From the cell containing the given text, extract its center point as [X, Y] coordinate. 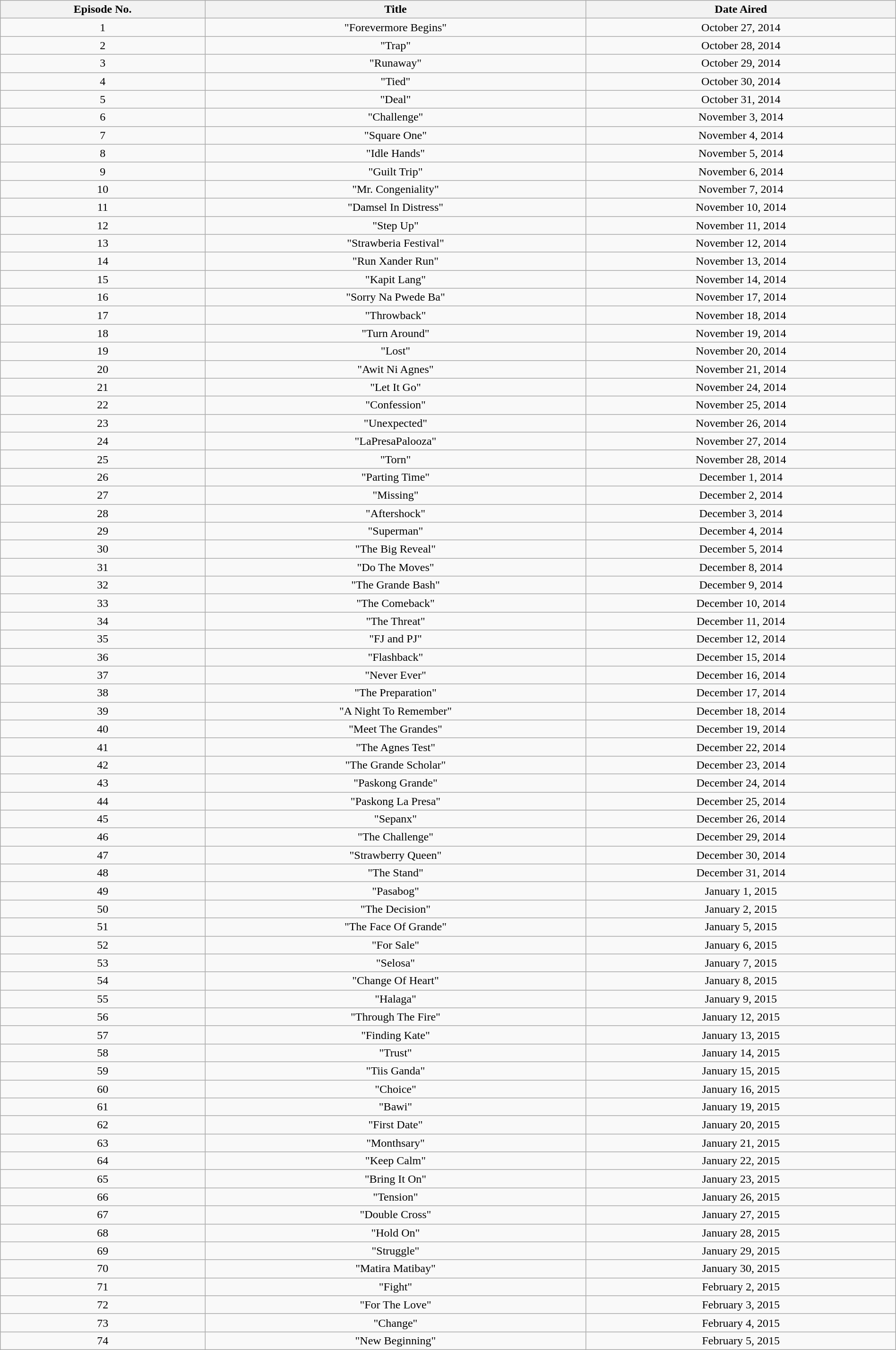
January 21, 2015 [741, 1143]
33 [103, 603]
27 [103, 495]
"Step Up" [396, 225]
"Torn" [396, 459]
"Tied" [396, 81]
24 [103, 441]
44 [103, 801]
November 11, 2014 [741, 225]
"Change Of Heart" [396, 981]
"Through The Fire" [396, 1017]
Episode No. [103, 9]
"Let It Go" [396, 387]
55 [103, 999]
December 29, 2014 [741, 837]
November 28, 2014 [741, 459]
57 [103, 1035]
"Parting Time" [396, 477]
"Throwback" [396, 315]
31 [103, 567]
43 [103, 783]
November 4, 2014 [741, 135]
December 10, 2014 [741, 603]
January 30, 2015 [741, 1269]
"Selosa" [396, 963]
January 13, 2015 [741, 1035]
"The Big Reveal" [396, 549]
"Aftershock" [396, 513]
2 [103, 45]
February 2, 2015 [741, 1287]
October 30, 2014 [741, 81]
December 31, 2014 [741, 873]
58 [103, 1053]
4 [103, 81]
October 31, 2014 [741, 99]
"Idle Hands" [396, 153]
13 [103, 243]
21 [103, 387]
26 [103, 477]
December 23, 2014 [741, 765]
"Matira Matibay" [396, 1269]
"Awit Ni Agnes" [396, 369]
42 [103, 765]
11 [103, 207]
December 1, 2014 [741, 477]
December 2, 2014 [741, 495]
"Forevermore Begins" [396, 27]
"Deal" [396, 99]
"The Face Of Grande" [396, 927]
November 12, 2014 [741, 243]
"A Night To Remember" [396, 711]
"Trap" [396, 45]
January 19, 2015 [741, 1107]
January 14, 2015 [741, 1053]
"Fight" [396, 1287]
63 [103, 1143]
"Tension" [396, 1197]
October 28, 2014 [741, 45]
32 [103, 585]
"Runaway" [396, 63]
35 [103, 639]
November 6, 2014 [741, 171]
6 [103, 117]
December 4, 2014 [741, 531]
12 [103, 225]
61 [103, 1107]
January 28, 2015 [741, 1233]
"Missing" [396, 495]
"Confession" [396, 405]
December 22, 2014 [741, 747]
"Sepanx" [396, 819]
December 3, 2014 [741, 513]
53 [103, 963]
"LaPresaPalooza" [396, 441]
"The Threat" [396, 621]
December 11, 2014 [741, 621]
"For Sale" [396, 945]
January 15, 2015 [741, 1071]
74 [103, 1341]
February 4, 2015 [741, 1323]
January 29, 2015 [741, 1251]
November 7, 2014 [741, 189]
"Choice" [396, 1089]
November 17, 2014 [741, 297]
66 [103, 1197]
October 27, 2014 [741, 27]
January 16, 2015 [741, 1089]
"The Preparation" [396, 693]
November 24, 2014 [741, 387]
52 [103, 945]
January 22, 2015 [741, 1161]
40 [103, 729]
67 [103, 1215]
"For The Love" [396, 1305]
November 3, 2014 [741, 117]
February 3, 2015 [741, 1305]
January 23, 2015 [741, 1179]
28 [103, 513]
54 [103, 981]
"Double Cross" [396, 1215]
25 [103, 459]
January 9, 2015 [741, 999]
November 26, 2014 [741, 423]
17 [103, 315]
15 [103, 279]
"Trust" [396, 1053]
"Strawberry Queen" [396, 855]
34 [103, 621]
49 [103, 891]
"Sorry Na Pwede Ba" [396, 297]
December 26, 2014 [741, 819]
47 [103, 855]
December 17, 2014 [741, 693]
68 [103, 1233]
"Kapit Lang" [396, 279]
72 [103, 1305]
December 24, 2014 [741, 783]
"The Comeback" [396, 603]
69 [103, 1251]
"Paskong La Presa" [396, 801]
73 [103, 1323]
19 [103, 351]
38 [103, 693]
January 20, 2015 [741, 1125]
Title [396, 9]
"Monthsary" [396, 1143]
November 27, 2014 [741, 441]
January 5, 2015 [741, 927]
November 21, 2014 [741, 369]
"Challenge" [396, 117]
29 [103, 531]
"Never Ever" [396, 675]
22 [103, 405]
59 [103, 1071]
December 18, 2014 [741, 711]
"The Stand" [396, 873]
December 9, 2014 [741, 585]
65 [103, 1179]
64 [103, 1161]
"Keep Calm" [396, 1161]
"Meet The Grandes" [396, 729]
"Unexpected" [396, 423]
"Hold On" [396, 1233]
"The Agnes Test" [396, 747]
"Pasabog" [396, 891]
"Paskong Grande" [396, 783]
November 13, 2014 [741, 261]
"Guilt Trip" [396, 171]
3 [103, 63]
"Run Xander Run" [396, 261]
8 [103, 153]
February 5, 2015 [741, 1341]
November 14, 2014 [741, 279]
30 [103, 549]
January 27, 2015 [741, 1215]
"The Challenge" [396, 837]
"Strawberia Festival" [396, 243]
51 [103, 927]
70 [103, 1269]
"Bring It On" [396, 1179]
November 18, 2014 [741, 315]
January 26, 2015 [741, 1197]
46 [103, 837]
Date Aired [741, 9]
December 5, 2014 [741, 549]
November 20, 2014 [741, 351]
"Tiis Ganda" [396, 1071]
"Superman" [396, 531]
1 [103, 27]
November 10, 2014 [741, 207]
"Do The Moves" [396, 567]
"The Grande Bash" [396, 585]
41 [103, 747]
January 8, 2015 [741, 981]
"Bawi" [396, 1107]
"Halaga" [396, 999]
December 12, 2014 [741, 639]
"Turn Around" [396, 333]
39 [103, 711]
37 [103, 675]
"New Beginning" [396, 1341]
December 8, 2014 [741, 567]
January 1, 2015 [741, 891]
December 15, 2014 [741, 657]
December 19, 2014 [741, 729]
50 [103, 909]
18 [103, 333]
"Flashback" [396, 657]
"First Date" [396, 1125]
7 [103, 135]
9 [103, 171]
"FJ and PJ" [396, 639]
November 25, 2014 [741, 405]
December 30, 2014 [741, 855]
"Struggle" [396, 1251]
January 7, 2015 [741, 963]
October 29, 2014 [741, 63]
December 25, 2014 [741, 801]
71 [103, 1287]
14 [103, 261]
56 [103, 1017]
"The Grande Scholar" [396, 765]
"Damsel In Distress" [396, 207]
36 [103, 657]
January 2, 2015 [741, 909]
November 5, 2014 [741, 153]
"Square One" [396, 135]
23 [103, 423]
"Lost" [396, 351]
"Finding Kate" [396, 1035]
"The Decision" [396, 909]
5 [103, 99]
62 [103, 1125]
December 16, 2014 [741, 675]
January 12, 2015 [741, 1017]
"Mr. Congeniality" [396, 189]
45 [103, 819]
November 19, 2014 [741, 333]
60 [103, 1089]
48 [103, 873]
20 [103, 369]
16 [103, 297]
"Change" [396, 1323]
10 [103, 189]
January 6, 2015 [741, 945]
